Locate the cell with the specified text and output its (X, Y) center coordinate. 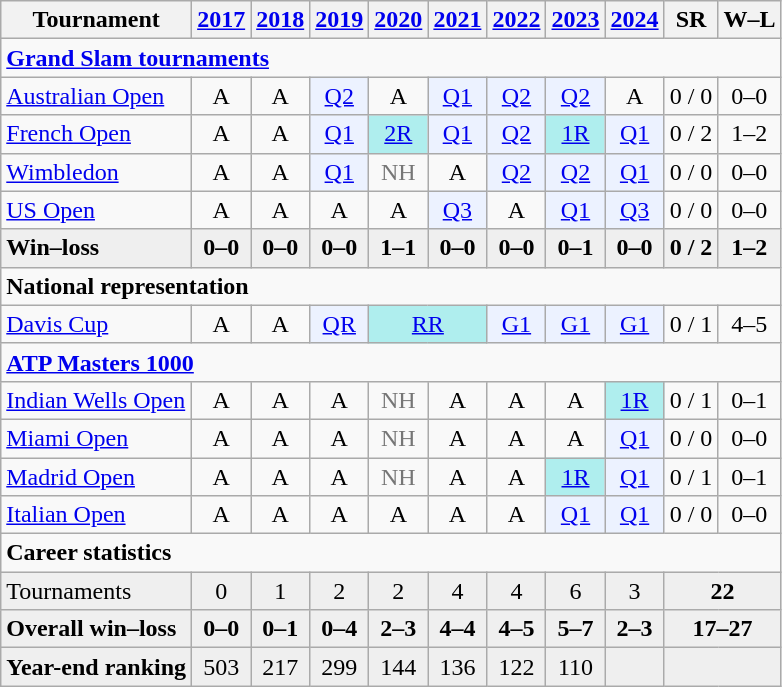
Indian Wells Open (96, 400)
Italian Open (96, 515)
Grand Slam tournaments (391, 58)
17–27 (722, 629)
Tournament (96, 20)
1 (280, 591)
QR (340, 324)
4–4 (458, 629)
503 (222, 667)
217 (280, 667)
National representation (391, 286)
Tournaments (96, 591)
2022 (516, 20)
136 (458, 667)
2019 (340, 20)
2018 (280, 20)
RR (428, 324)
22 (722, 591)
US Open (96, 210)
2023 (576, 20)
122 (516, 667)
2020 (398, 20)
Wimbledon (96, 172)
Career statistics (391, 553)
2024 (634, 20)
ATP Masters 1000 (391, 362)
0–4 (340, 629)
SR (691, 20)
W–L (750, 20)
2017 (222, 20)
Miami Open (96, 438)
110 (576, 667)
Win–loss (96, 248)
Australian Open (96, 96)
5–7 (576, 629)
Davis Cup (96, 324)
Year-end ranking (96, 667)
French Open (96, 134)
0 (222, 591)
299 (340, 667)
2R (398, 134)
2021 (458, 20)
144 (398, 667)
6 (576, 591)
Overall win–loss (96, 629)
1–1 (398, 248)
3 (634, 591)
Madrid Open (96, 477)
